Determine the [x, y] coordinate at the center of the cell enclosing the given text.  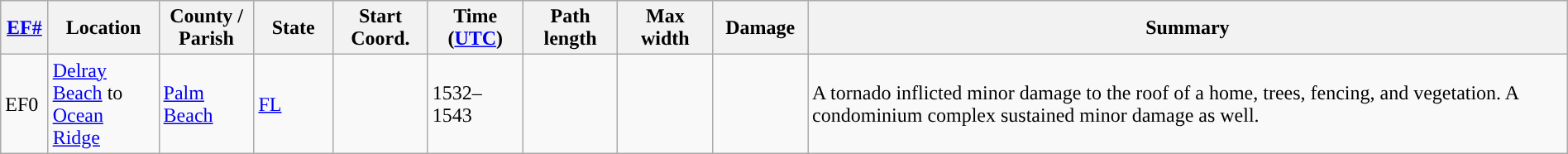
Location [103, 28]
A tornado inflicted minor damage to the roof of a home, trees, fencing, and vegetation. A condominium complex sustained minor damage as well. [1188, 104]
EF0 [25, 104]
Time (UTC) [475, 28]
Delray Beach to Ocean Ridge [103, 104]
Start Coord. [380, 28]
Summary [1188, 28]
Path length [571, 28]
Palm Beach [207, 104]
State [294, 28]
EF# [25, 28]
Max width [665, 28]
Damage [761, 28]
FL [294, 104]
1532–1543 [475, 104]
County / Parish [207, 28]
